Determine the (x, y) coordinate at the center of the cell enclosing the given text.  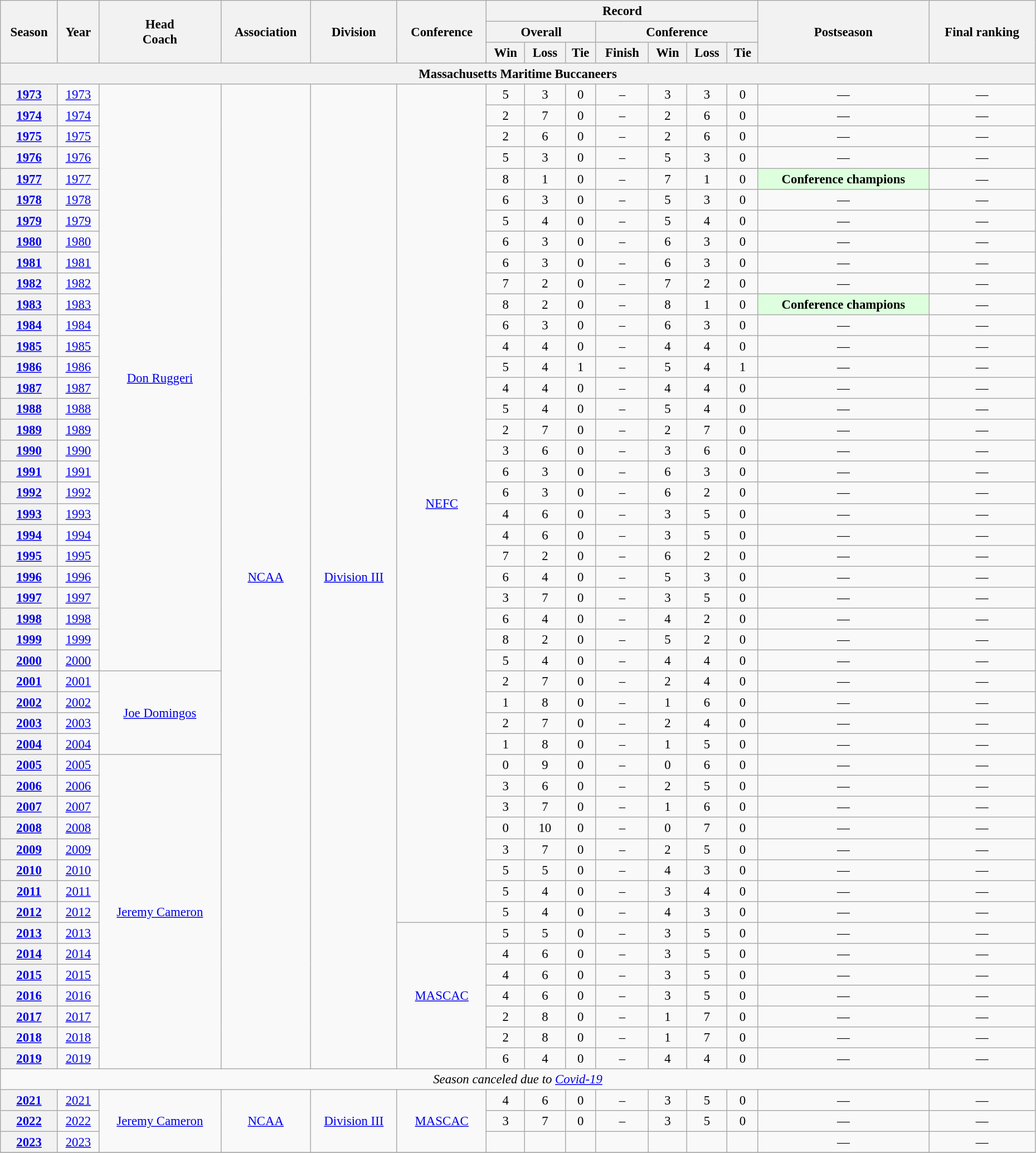
NEFC (441, 503)
9 (545, 765)
Finish (622, 53)
Don Ruggeri (159, 378)
Season (29, 32)
Year (78, 32)
Association (265, 32)
HeadCoach (159, 32)
Record (622, 11)
Postseason (844, 32)
Division (353, 32)
Joe Domingos (159, 713)
10 (545, 828)
Season canceled due to Covid-19 (518, 1079)
Final ranking (982, 32)
Massachusetts Maritime Buccaneers (518, 74)
Overall (541, 32)
